Extract the [X, Y] coordinate from the center of the cell holding the provided text.  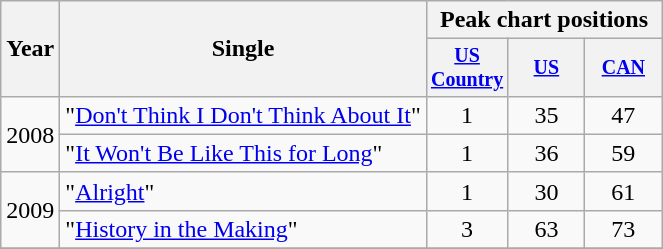
47 [624, 115]
73 [624, 229]
US Country [467, 68]
"History in the Making" [243, 229]
Single [243, 49]
Peak chart positions [544, 20]
US [546, 68]
"Alright" [243, 191]
"Don't Think I Don't Think About It" [243, 115]
30 [546, 191]
2008 [30, 134]
35 [546, 115]
3 [467, 229]
61 [624, 191]
63 [546, 229]
CAN [624, 68]
2009 [30, 210]
"It Won't Be Like This for Long" [243, 153]
Year [30, 49]
36 [546, 153]
59 [624, 153]
